Search for the cell housing the specified text and yield its (x, y) center coordinate. 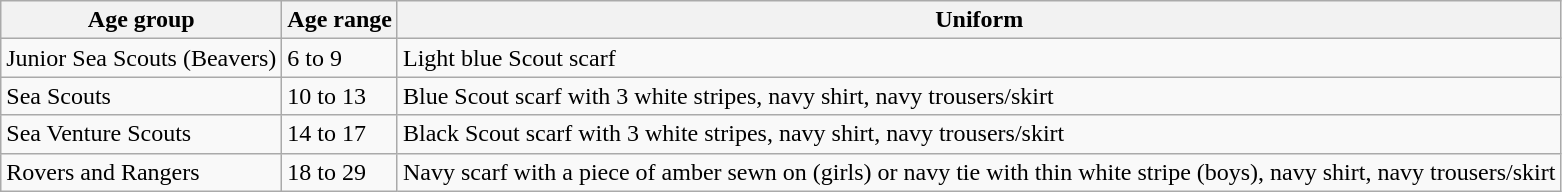
Junior Sea Scouts (Beavers) (142, 58)
10 to 13 (340, 96)
Rovers and Rangers (142, 172)
Light blue Scout scarf (978, 58)
Age group (142, 20)
14 to 17 (340, 134)
Age range (340, 20)
Navy scarf with a piece of amber sewn on (girls) or navy tie with thin white stripe (boys), navy shirt, navy trousers/skirt (978, 172)
18 to 29 (340, 172)
Sea Scouts (142, 96)
6 to 9 (340, 58)
Blue Scout scarf with 3 white stripes, navy shirt, navy trousers/skirt (978, 96)
Uniform (978, 20)
Black Scout scarf with 3 white stripes, navy shirt, navy trousers/skirt (978, 134)
Sea Venture Scouts (142, 134)
